Extract the (X, Y) coordinate from the center of the cell holding the provided text.  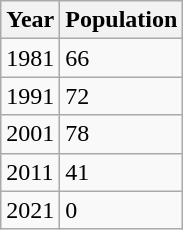
1991 (30, 96)
2001 (30, 134)
66 (122, 58)
0 (122, 210)
1981 (30, 58)
2011 (30, 172)
41 (122, 172)
72 (122, 96)
Population (122, 20)
78 (122, 134)
2021 (30, 210)
Year (30, 20)
